Extract the [x, y] coordinate from the center of the cell holding the provided text.  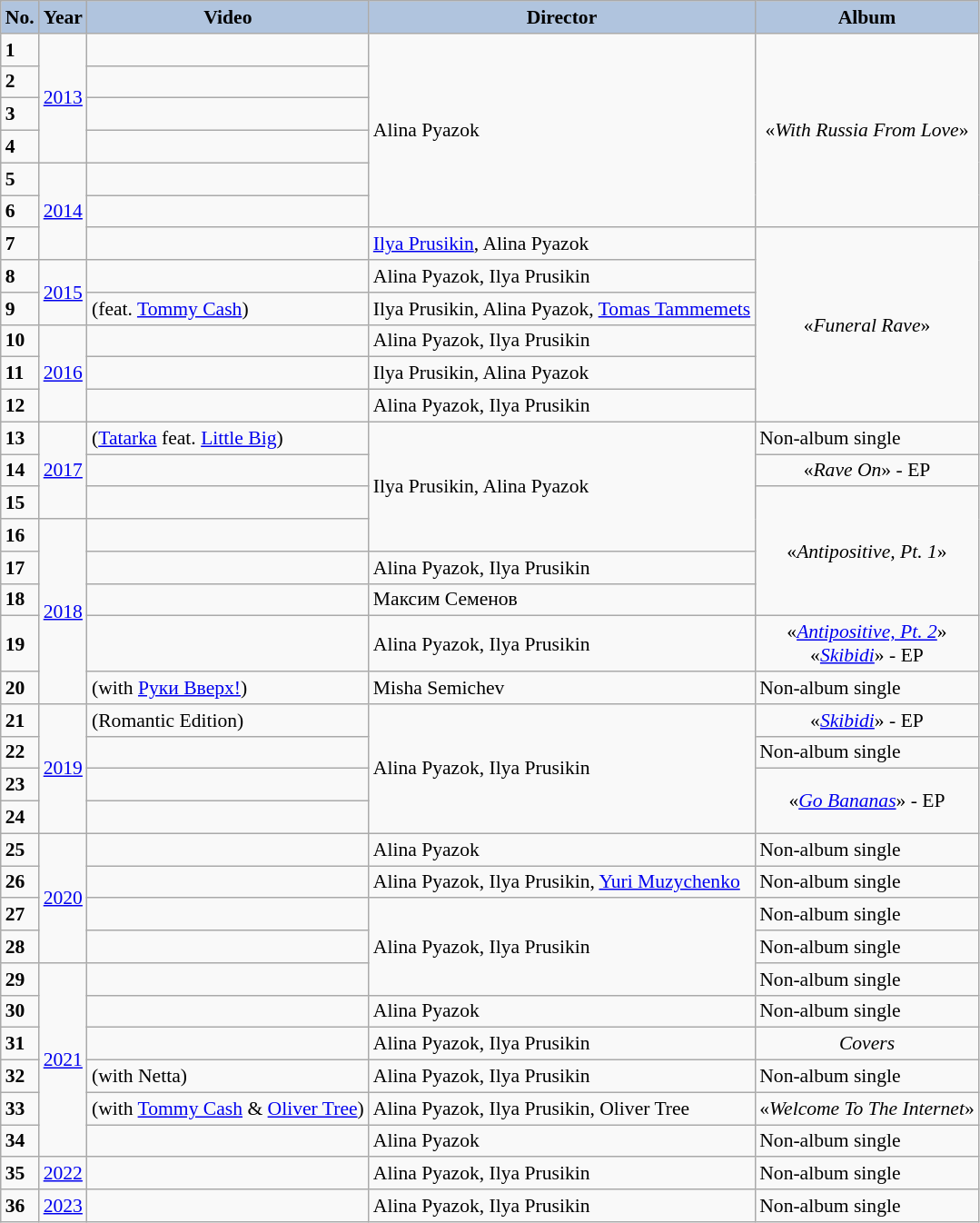
Covers [866, 1044]
7 [20, 244]
11 [20, 373]
36 [20, 1206]
26 [20, 882]
4 [20, 147]
«Skibidi» - EP [866, 721]
32 [20, 1077]
9 [20, 309]
(with Руки Вверх!) [228, 688]
(with Netta) [228, 1077]
2014 [64, 211]
22 [20, 752]
«Go Bananas» - EP [866, 801]
«Antipositive, Pt. 1» [866, 552]
23 [20, 785]
10 [20, 341]
30 [20, 1011]
19 [20, 643]
5 [20, 179]
2 [20, 82]
1 [20, 50]
Video [228, 17]
25 [20, 850]
Misha Semichev [561, 688]
Director [561, 17]
2019 [64, 769]
35 [20, 1174]
2021 [64, 1060]
2022 [64, 1174]
2016 [64, 373]
«Antipositive, Pt. 2»«Skibidi» - EP [866, 643]
«With Russia From Love» [866, 131]
3 [20, 114]
29 [20, 979]
34 [20, 1141]
(with Tommy Cash & Oliver Tree) [228, 1109]
Year [64, 17]
13 [20, 438]
12 [20, 406]
14 [20, 471]
8 [20, 276]
15 [20, 503]
Ilya Prusikin, Alina Pyazok, Tomas Tammemets [561, 309]
«Funeral Rave» [866, 325]
20 [20, 688]
2013 [64, 98]
24 [20, 818]
2018 [64, 611]
27 [20, 915]
Alina Pyazok, Ilya Prusikin, Yuri Muzychenko [561, 882]
2023 [64, 1206]
«Welcome To The Internet» [866, 1109]
(Romantic Edition) [228, 721]
2015 [64, 293]
(feat. Tommy Cash) [228, 309]
Alina Pyazok, Ilya Prusikin, Oliver Tree [561, 1109]
Album [866, 17]
18 [20, 600]
No. [20, 17]
16 [20, 535]
(Tatarka feat. Little Big) [228, 438]
«Rave On» - EP [866, 471]
2017 [64, 471]
33 [20, 1109]
28 [20, 947]
6 [20, 212]
17 [20, 568]
21 [20, 721]
2020 [64, 898]
31 [20, 1044]
Максим Семенов [561, 600]
